Identify which cell holds the provided text, then report its [X, Y] central coordinate. 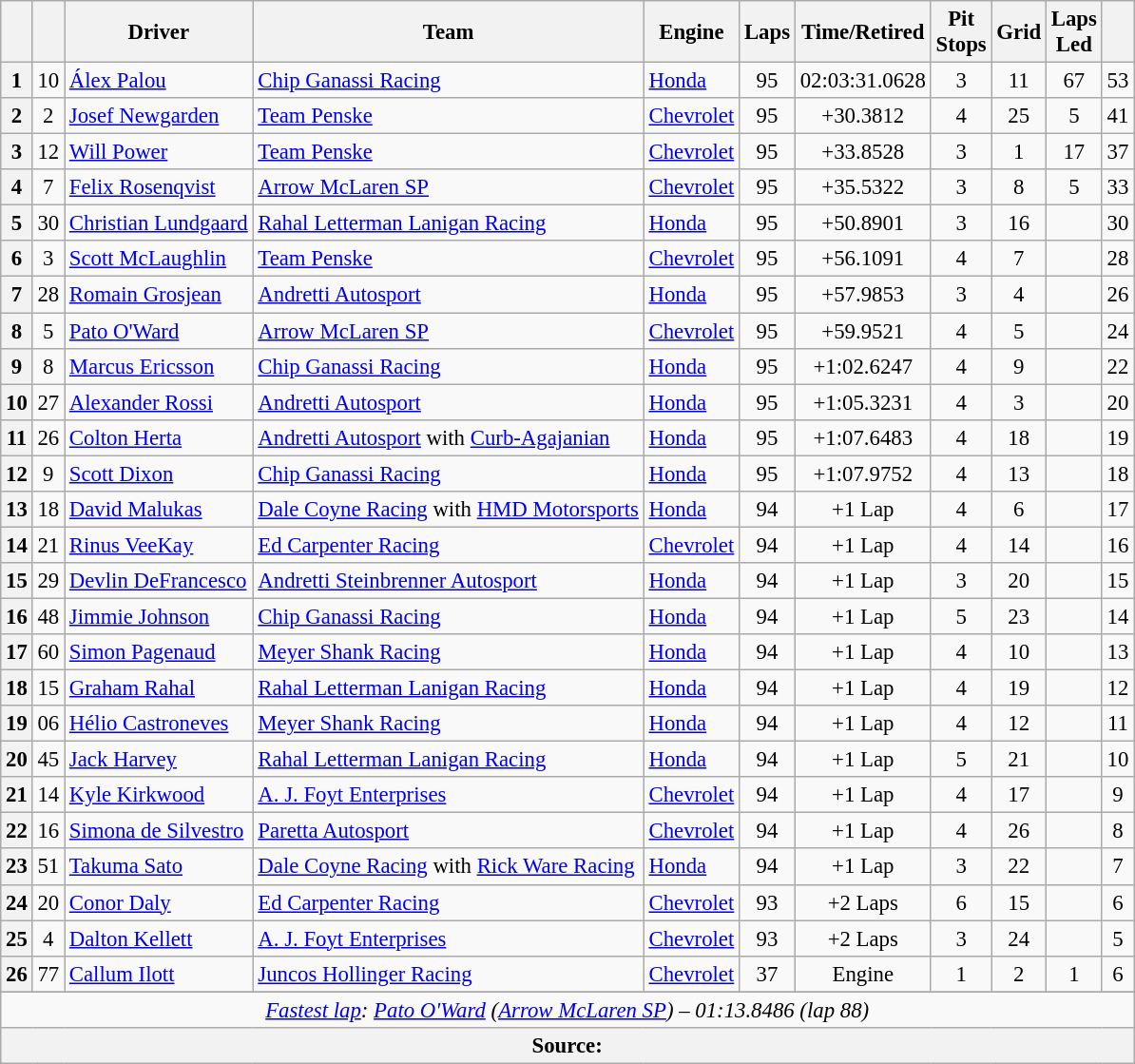
27 [48, 402]
+57.9853 [863, 295]
+50.8901 [863, 223]
Conor Daly [160, 902]
Dale Coyne Racing with HMD Motorsports [449, 510]
Romain Grosjean [160, 295]
Scott McLaughlin [160, 260]
Dalton Kellett [160, 938]
Andretti Autosport with Curb-Agajanian [449, 437]
LapsLed [1074, 32]
Hélio Castroneves [160, 724]
29 [48, 581]
Rinus VeeKay [160, 545]
Time/Retired [863, 32]
60 [48, 652]
Andretti Steinbrenner Autosport [449, 581]
Source: [567, 1046]
67 [1074, 81]
Colton Herta [160, 437]
+35.5322 [863, 187]
Pato O'Ward [160, 331]
77 [48, 974]
Kyle Kirkwood [160, 795]
Laps [768, 32]
Felix Rosenqvist [160, 187]
06 [48, 724]
+1:07.6483 [863, 437]
48 [48, 616]
Marcus Ericsson [160, 366]
Dale Coyne Racing with Rick Ware Racing [449, 867]
53 [1118, 81]
+56.1091 [863, 260]
Will Power [160, 152]
+59.9521 [863, 331]
Paretta Autosport [449, 831]
41 [1118, 116]
Simona de Silvestro [160, 831]
Simon Pagenaud [160, 652]
Devlin DeFrancesco [160, 581]
Team [449, 32]
+1:02.6247 [863, 366]
Josef Newgarden [160, 116]
Driver [160, 32]
Fastest lap: Pato O'Ward (Arrow McLaren SP) – 01:13.8486 (lap 88) [567, 1010]
45 [48, 760]
Graham Rahal [160, 688]
David Malukas [160, 510]
PitStops [961, 32]
+30.3812 [863, 116]
Jimmie Johnson [160, 616]
Alexander Rossi [160, 402]
Christian Lundgaard [160, 223]
Grid [1019, 32]
Álex Palou [160, 81]
02:03:31.0628 [863, 81]
51 [48, 867]
+1:07.9752 [863, 474]
Scott Dixon [160, 474]
+33.8528 [863, 152]
+1:05.3231 [863, 402]
Jack Harvey [160, 760]
Takuma Sato [160, 867]
Juncos Hollinger Racing [449, 974]
Callum Ilott [160, 974]
33 [1118, 187]
